Find where the given text appears and provide that cell's center as (X, Y) coordinate. 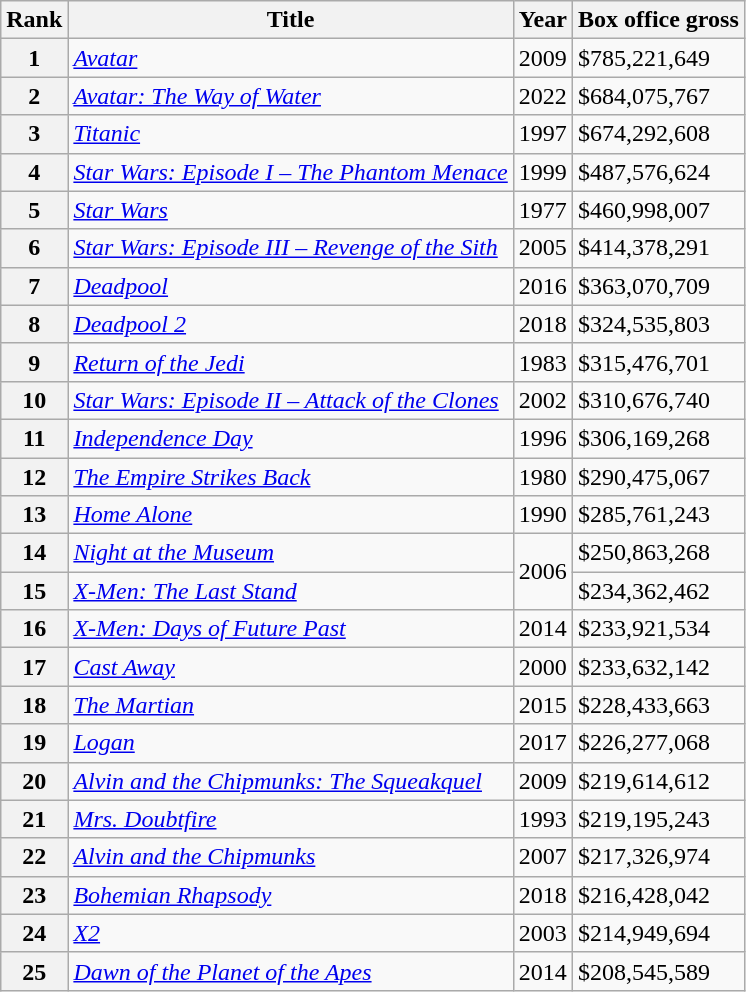
$285,761,243 (658, 515)
Star Wars: Episode II – Attack of the Clones (290, 400)
16 (34, 629)
2015 (542, 705)
$290,475,067 (658, 477)
Logan (290, 743)
9 (34, 362)
6 (34, 248)
Home Alone (290, 515)
Star Wars: Episode I – The Phantom Menace (290, 172)
Titanic (290, 134)
$460,998,007 (658, 210)
$216,428,042 (658, 895)
Independence Day (290, 438)
25 (34, 971)
$234,362,462 (658, 591)
$684,075,767 (658, 96)
Return of the Jedi (290, 362)
$324,535,803 (658, 324)
X-Men: The Last Stand (290, 591)
3 (34, 134)
$217,326,974 (658, 857)
$310,676,740 (658, 400)
7 (34, 286)
$219,614,612 (658, 781)
$250,863,268 (658, 553)
19 (34, 743)
Alvin and the Chipmunks (290, 857)
Year (542, 20)
$214,949,694 (658, 933)
12 (34, 477)
18 (34, 705)
Avatar: The Way of Water (290, 96)
Dawn of the Planet of the Apes (290, 971)
1997 (542, 134)
2007 (542, 857)
Title (290, 20)
2005 (542, 248)
$228,433,663 (658, 705)
23 (34, 895)
Avatar (290, 58)
$674,292,608 (658, 134)
Bohemian Rhapsody (290, 895)
$208,545,589 (658, 971)
$226,277,068 (658, 743)
2000 (542, 667)
15 (34, 591)
2016 (542, 286)
1 (34, 58)
5 (34, 210)
1993 (542, 819)
10 (34, 400)
8 (34, 324)
1996 (542, 438)
14 (34, 553)
$785,221,649 (658, 58)
Rank (34, 20)
Deadpool (290, 286)
13 (34, 515)
Deadpool 2 (290, 324)
$219,195,243 (658, 819)
1983 (542, 362)
The Martian (290, 705)
1980 (542, 477)
Night at the Museum (290, 553)
The Empire Strikes Back (290, 477)
Star Wars (290, 210)
Star Wars: Episode III – Revenge of the Sith (290, 248)
24 (34, 933)
X2 (290, 933)
11 (34, 438)
22 (34, 857)
2002 (542, 400)
X-Men: Days of Future Past (290, 629)
2 (34, 96)
Cast Away (290, 667)
2017 (542, 743)
$487,576,624 (658, 172)
$315,476,701 (658, 362)
2003 (542, 933)
21 (34, 819)
2006 (542, 572)
Alvin and the Chipmunks: The Squeakquel (290, 781)
$306,169,268 (658, 438)
1977 (542, 210)
1990 (542, 515)
$233,921,534 (658, 629)
$233,632,142 (658, 667)
$414,378,291 (658, 248)
17 (34, 667)
Box office gross (658, 20)
Mrs. Doubtfire (290, 819)
$363,070,709 (658, 286)
20 (34, 781)
4 (34, 172)
2022 (542, 96)
1999 (542, 172)
